Return (X, Y) of the center of cell containing provided text 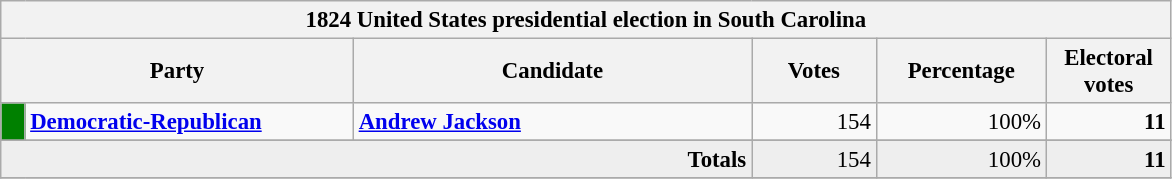
Percentage (961, 72)
Andrew Jackson (552, 122)
Votes (814, 72)
Candidate (552, 72)
Democratic-Republican (189, 122)
Party (178, 72)
Electoral votes (1108, 72)
Totals (376, 160)
1824 United States presidential election in South Carolina (586, 20)
